Capture the cell that displays the provided text and extract its [x, y] central coordinate. 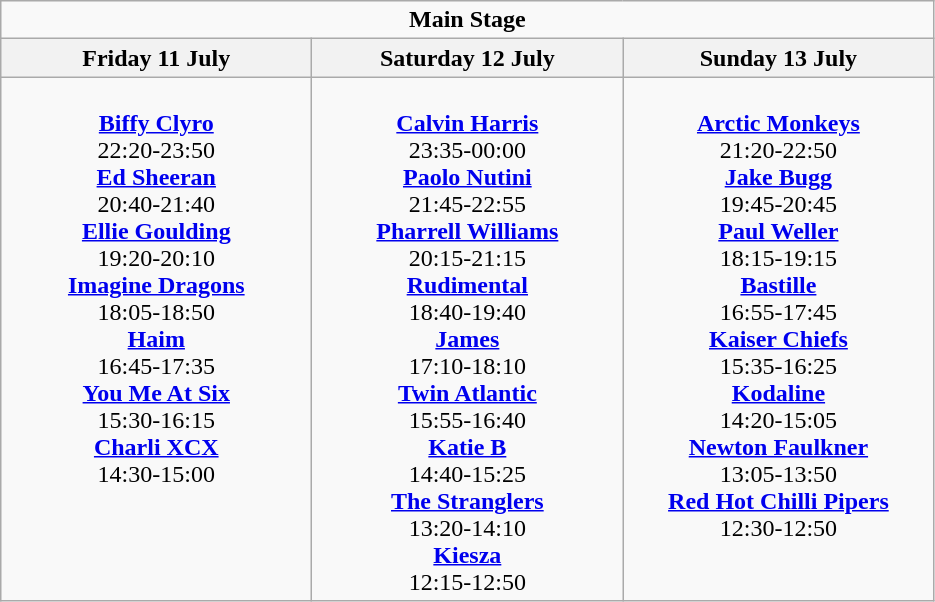
Saturday 12 July [468, 58]
Main Stage [468, 20]
Friday 11 July [156, 58]
Sunday 13 July [778, 58]
